Return the [x, y] coordinate for the center point of the cell that contains the specified text.  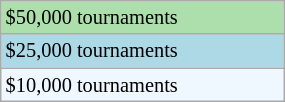
$25,000 tournaments [142, 51]
$50,000 tournaments [142, 17]
$10,000 tournaments [142, 85]
